Capture the cell that displays the provided text and extract its [x, y] central coordinate. 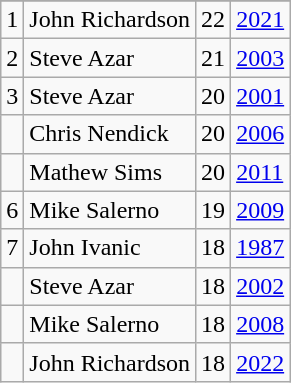
2006 [260, 134]
19 [214, 210]
John Ivanic [110, 248]
2011 [260, 172]
2009 [260, 210]
2008 [260, 324]
6 [12, 210]
22 [214, 20]
21 [214, 58]
Chris Nendick [110, 134]
2021 [260, 20]
2001 [260, 96]
Mathew Sims [110, 172]
2002 [260, 286]
3 [12, 96]
7 [12, 248]
2 [12, 58]
2003 [260, 58]
1987 [260, 248]
1 [12, 20]
2022 [260, 362]
